Find where the given text appears and provide that cell's center as [X, Y] coordinate. 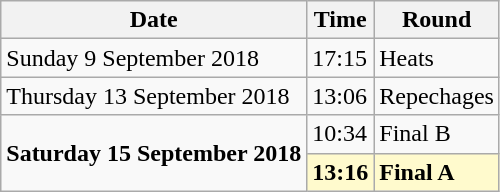
Date [154, 20]
13:06 [340, 96]
Final B [437, 134]
17:15 [340, 58]
Thursday 13 September 2018 [154, 96]
Saturday 15 September 2018 [154, 153]
Repechages [437, 96]
Time [340, 20]
Sunday 9 September 2018 [154, 58]
13:16 [340, 172]
Heats [437, 58]
Final A [437, 172]
10:34 [340, 134]
Round [437, 20]
